Output the [X, Y] coordinate of the center of the cell containing the given text.  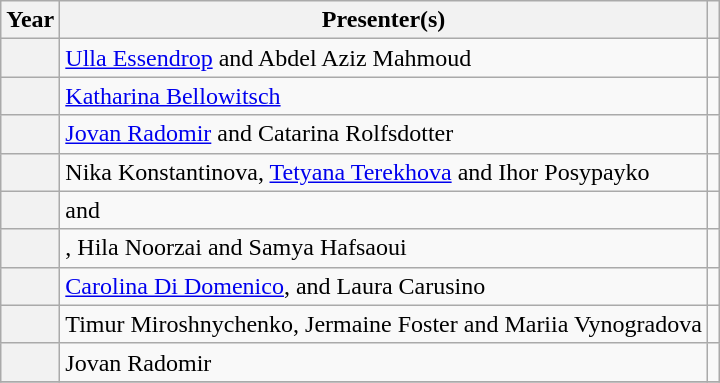
Katharina Bellowitsch [384, 96]
Jovan Radomir [384, 362]
Nika Konstantinova, Tetyana Terekhova and Ihor Posypayko [384, 172]
Year [30, 20]
and [384, 210]
Presenter(s) [384, 20]
Ulla Essendrop and Abdel Aziz Mahmoud [384, 58]
Timur Miroshnychenko, Jermaine Foster and Mariia Vynogradova [384, 324]
, Hila Noorzai and Samya Hafsaoui [384, 248]
Carolina Di Domenico, and Laura Carusino [384, 286]
Jovan Radomir and Catarina Rolfsdotter [384, 134]
